Capture the cell that displays the provided text and extract its [x, y] central coordinate. 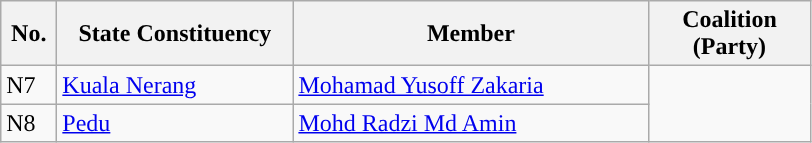
Pedu [175, 123]
State Constituency [175, 34]
Mohd Radzi Md Amin [471, 123]
Kuala Nerang [175, 85]
No. [29, 34]
N7 [29, 85]
N8 [29, 123]
Mohamad Yusoff Zakaria [471, 85]
Coalition (Party) [730, 34]
Member [471, 34]
